Return the [X, Y] coordinate for the center point of the cell that contains the specified text.  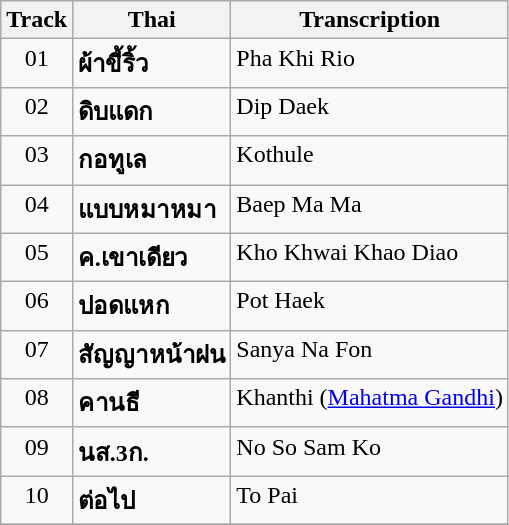
05 [37, 258]
04 [37, 208]
ปอดแหก [152, 306]
02 [37, 112]
ดิบแดก [152, 112]
08 [37, 404]
01 [37, 64]
10 [37, 500]
Kothule [370, 160]
Pha Khi Rio [370, 64]
คานธี [152, 404]
ค.เขาเดียว [152, 258]
Pot Haek [370, 306]
Dip Daek [370, 112]
แบบหมาหมา [152, 208]
07 [37, 354]
No So Sam Ko [370, 452]
สัญญาหน้าฝน [152, 354]
06 [37, 306]
Kho Khwai Khao Diao [370, 258]
นส.3ก. [152, 452]
กอทูเล [152, 160]
ต่อไป [152, 500]
Baep Ma Ma [370, 208]
Khanthi (Mahatma Gandhi) [370, 404]
Transcription [370, 20]
Track [37, 20]
03 [37, 160]
ผ้าขี้ริ้ว [152, 64]
09 [37, 452]
To Pai [370, 500]
Sanya Na Fon [370, 354]
Thai [152, 20]
